Return the (X, Y) coordinate for the center point of the cell that contains the specified text.  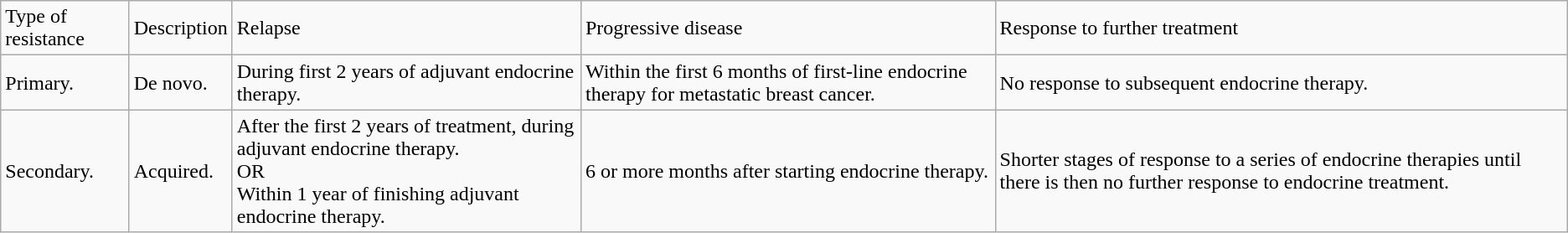
De novo. (181, 82)
No response to subsequent endocrine therapy. (1282, 82)
6 or more months after starting endocrine therapy. (787, 171)
Primary. (65, 82)
During first 2 years of adjuvant endocrine therapy. (406, 82)
Response to further treatment (1282, 28)
Progressive disease (787, 28)
Relapse (406, 28)
Secondary. (65, 171)
Description (181, 28)
Type of resistance (65, 28)
Shorter stages of response to a series of endocrine therapies until there is then no further response to endocrine treatment. (1282, 171)
Within the first 6 months of first-line endocrine therapy for metastatic breast cancer. (787, 82)
Acquired. (181, 171)
After the first 2 years of treatment, during adjuvant endocrine therapy.ORWithin 1 year of finishing adjuvant endocrine therapy. (406, 171)
